Extract the (x, y) coordinate from the center of the cell holding the provided text.  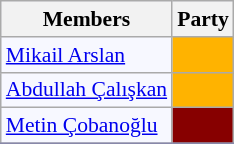
Metin Çobanoğlu (86, 126)
Members (86, 19)
Abdullah Çalışkan (86, 90)
Mikail Arslan (86, 55)
Party (203, 19)
